Identify which cell holds the provided text, then report its [X, Y] central coordinate. 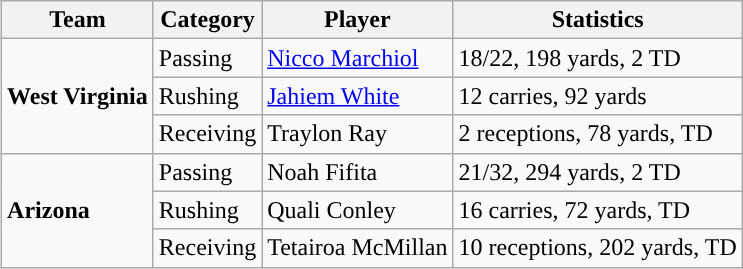
Statistics [598, 20]
Noah Fifita [358, 172]
Player [358, 20]
West Virginia [78, 96]
Quali Conley [358, 210]
18/22, 198 yards, 2 TD [598, 58]
Traylon Ray [358, 134]
2 receptions, 78 yards, TD [598, 134]
10 receptions, 202 yards, TD [598, 248]
Jahiem White [358, 96]
Nicco Marchiol [358, 58]
Tetairoa McMillan [358, 248]
Team [78, 20]
Arizona [78, 210]
16 carries, 72 yards, TD [598, 210]
12 carries, 92 yards [598, 96]
Category [207, 20]
21/32, 294 yards, 2 TD [598, 172]
